Output the [x, y] coordinate of the center of the cell containing the given text.  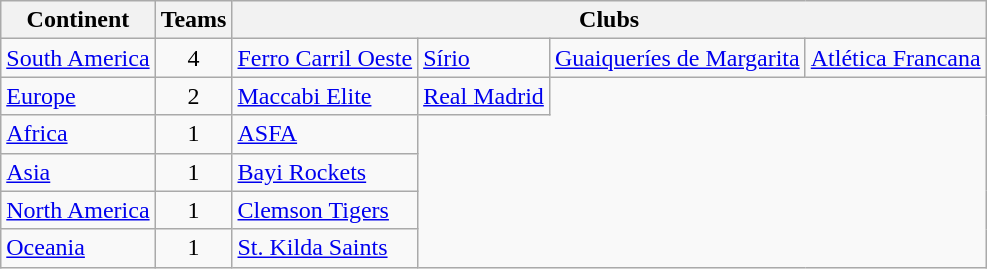
Clubs [609, 20]
North America [78, 210]
Real Madrid [484, 96]
4 [194, 58]
Teams [194, 20]
Oceania [78, 248]
Europe [78, 96]
Africa [78, 134]
Asia [78, 172]
Maccabi Elite [325, 96]
Bayi Rockets [325, 172]
Atlética Francana [896, 58]
Ferro Carril Oeste [325, 58]
St. Kilda Saints [325, 248]
Continent [78, 20]
Sírio [484, 58]
2 [194, 96]
Guaiqueríes de Margarita [677, 58]
Clemson Tigers [325, 210]
ASFA [325, 134]
South America [78, 58]
